Locate the cell with the specified text and output its [X, Y] center coordinate. 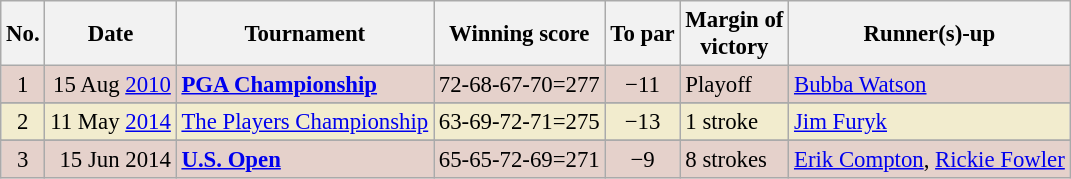
3 [23, 160]
−11 [642, 85]
Margin ofvictory [734, 34]
Runner(s)-up [930, 34]
15 Jun 2014 [110, 160]
PGA Championship [304, 85]
Erik Compton, Rickie Fowler [930, 160]
2 [23, 122]
1 stroke [734, 122]
−9 [642, 160]
Playoff [734, 85]
63-69-72-71=275 [520, 122]
Winning score [520, 34]
No. [23, 34]
−13 [642, 122]
Bubba Watson [930, 85]
Date [110, 34]
U.S. Open [304, 160]
Jim Furyk [930, 122]
1 [23, 85]
The Players Championship [304, 122]
65-65-72-69=271 [520, 160]
11 May 2014 [110, 122]
To par [642, 34]
72-68-67-70=277 [520, 85]
Tournament [304, 34]
15 Aug 2010 [110, 85]
8 strokes [734, 160]
